Extract the [x, y] coordinate from the center of the cell holding the provided text.  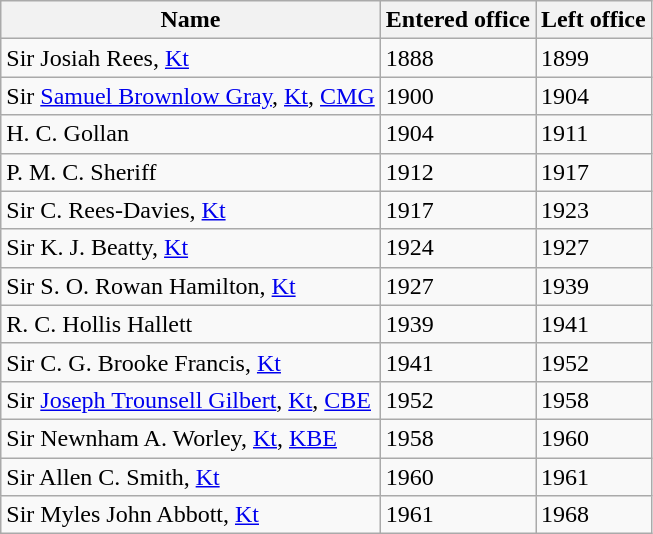
Sir C. G. Brooke Francis, Kt [191, 362]
1924 [458, 248]
Sir K. J. Beatty, Kt [191, 248]
1912 [458, 172]
1899 [594, 58]
Sir Joseph Trounsell Gilbert, Kt, CBE [191, 400]
Sir Josiah Rees, Kt [191, 58]
1888 [458, 58]
1968 [594, 515]
Sir Allen C. Smith, Kt [191, 477]
1900 [458, 96]
Sir Newnham A. Worley, Kt, KBE [191, 438]
Entered office [458, 20]
1923 [594, 210]
P. M. C. Sheriff [191, 172]
Sir Myles John Abbott, Kt [191, 515]
Sir C. Rees-Davies, Kt [191, 210]
1911 [594, 134]
Left office [594, 20]
Sir S. O. Rowan Hamilton, Kt [191, 286]
H. C. Gollan [191, 134]
Name [191, 20]
Sir Samuel Brownlow Gray, Kt, CMG [191, 96]
R. C. Hollis Hallett [191, 324]
